Capture the cell that displays the provided text and extract its (x, y) central coordinate. 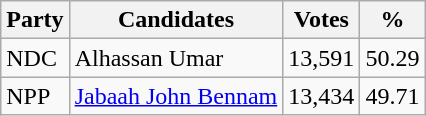
Alhassan Umar (176, 58)
NDC (35, 58)
Votes (322, 20)
Candidates (176, 20)
% (392, 20)
NPP (35, 96)
50.29 (392, 58)
13,591 (322, 58)
49.71 (392, 96)
Jabaah John Bennam (176, 96)
Party (35, 20)
13,434 (322, 96)
